Scan for the cell matching the given text and deliver its (x, y) coordinate at center. 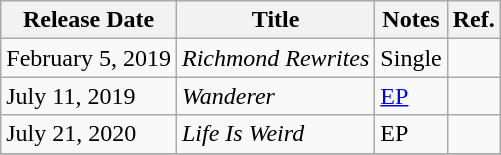
July 11, 2019 (89, 96)
July 21, 2020 (89, 134)
February 5, 2019 (89, 58)
Life Is Weird (275, 134)
Wanderer (275, 96)
Release Date (89, 20)
Ref. (474, 20)
Single (411, 58)
Title (275, 20)
Notes (411, 20)
Richmond Rewrites (275, 58)
